Extract the (X, Y) coordinate from the center of the cell holding the provided text.  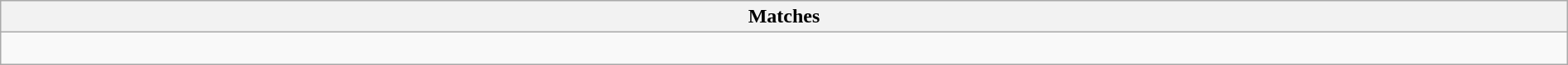
Matches (784, 17)
